For the text-containing cell, return its midpoint in (x, y) coordinate format. 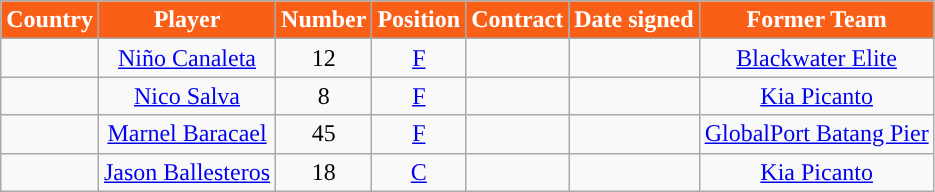
18 (324, 172)
Contract (518, 20)
45 (324, 134)
Former Team (816, 20)
12 (324, 58)
Position (419, 20)
Country (50, 20)
Player (186, 20)
8 (324, 96)
GlobalPort Batang Pier (816, 134)
C (419, 172)
Number (324, 20)
Blackwater Elite (816, 58)
Nico Salva (186, 96)
Marnel Baracael (186, 134)
Jason Ballesteros (186, 172)
Date signed (634, 20)
Niño Canaleta (186, 58)
